Extract the [x, y] coordinate from the center of the cell holding the provided text.  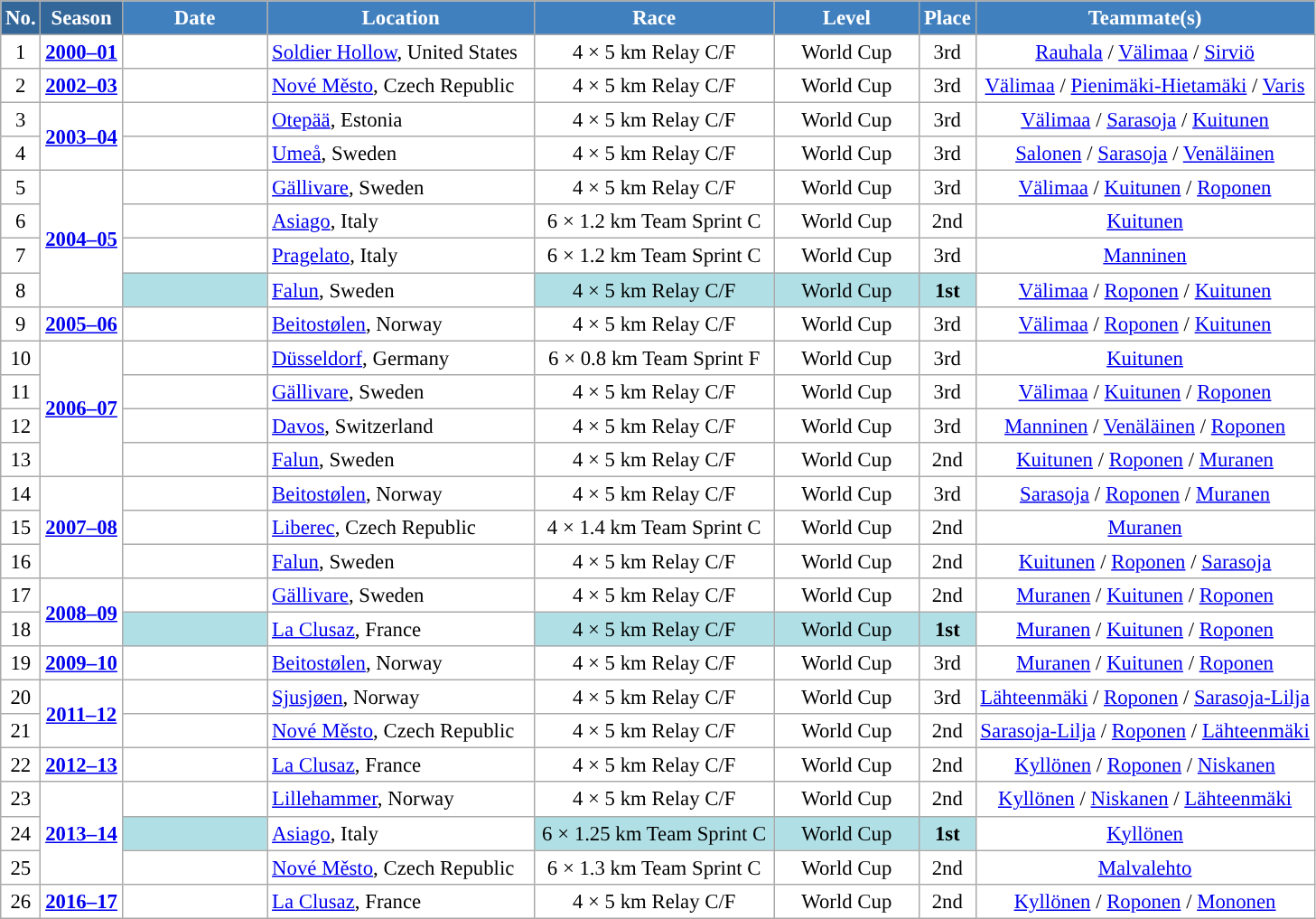
2002–03 [81, 86]
Date [195, 18]
1 [21, 52]
Kyllönen / Niskanen / Lähteenmäki [1145, 800]
Sarasoja-Lilja / Roponen / Lähteenmäki [1145, 731]
7 [21, 256]
10 [21, 358]
15 [21, 528]
2013–14 [81, 833]
23 [21, 800]
6 × 1.3 km Team Sprint C [654, 867]
Düsseldorf, Germany [401, 358]
6 × 1.25 km Team Sprint C [654, 833]
3 [21, 120]
2004–05 [81, 239]
Välimaa / Sarasoja / Kuitunen [1145, 120]
12 [21, 426]
2016–17 [81, 901]
6 × 0.8 km Team Sprint F [654, 358]
2009–10 [81, 663]
21 [21, 731]
Otepää, Estonia [401, 120]
Kuitunen / Roponen / Muranen [1145, 460]
2005–06 [81, 324]
Lillehammer, Norway [401, 800]
Kyllönen / Roponen / Mononen [1145, 901]
14 [21, 493]
Davos, Switzerland [401, 426]
6 [21, 221]
Place [947, 18]
Rauhala / Välimaa / Sirviö [1145, 52]
24 [21, 833]
11 [21, 391]
Race [654, 18]
2006–07 [81, 408]
18 [21, 630]
No. [21, 18]
4 [21, 154]
Manninen [1145, 256]
Teammate(s) [1145, 18]
Kyllönen [1145, 833]
Lähteenmäki / Roponen / Sarasoja-Lilja [1145, 698]
Level [847, 18]
13 [21, 460]
Liberec, Czech Republic [401, 528]
20 [21, 698]
Malvalehto [1145, 867]
22 [21, 765]
Manninen / Venäläinen / Roponen [1145, 426]
9 [21, 324]
Salonen / Sarasoja / Venäläinen [1145, 154]
2 [21, 86]
Välimaa / Pienimäki-Hietamäki / Varis [1145, 86]
Kuitunen / Roponen / Sarasoja [1145, 561]
Muranen [1145, 528]
19 [21, 663]
Soldier Hollow, United States [401, 52]
2003–04 [81, 137]
Kyllönen / Roponen / Niskanen [1145, 765]
26 [21, 901]
Season [81, 18]
Umeå, Sweden [401, 154]
Pragelato, Italy [401, 256]
8 [21, 290]
2008–09 [81, 613]
4 × 1.4 km Team Sprint C [654, 528]
Sarasoja / Roponen / Muranen [1145, 493]
2000–01 [81, 52]
16 [21, 561]
2007–08 [81, 528]
25 [21, 867]
Sjusjøen, Norway [401, 698]
2011–12 [81, 714]
2012–13 [81, 765]
5 [21, 188]
Location [401, 18]
17 [21, 595]
